Pinpoint the cell where the given text exists, returning its [X, Y] midpoint coordinate. 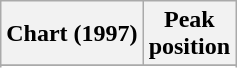
Chart (1997) [72, 34]
Peakposition [189, 34]
